For the text-containing cell, return its midpoint in [X, Y] coordinate format. 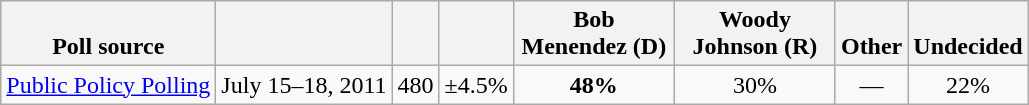
22% [968, 85]
±4.5% [476, 85]
— [871, 85]
30% [754, 85]
480 [416, 85]
WoodyJohnson (R) [754, 34]
48% [594, 85]
Other [871, 34]
Poll source [108, 34]
BobMenendez (D) [594, 34]
Undecided [968, 34]
Public Policy Polling [108, 85]
July 15–18, 2011 [304, 85]
